Identify which cell holds the provided text, then report its [X, Y] central coordinate. 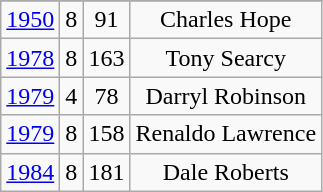
1978 [30, 58]
4 [72, 96]
78 [106, 96]
Darryl Robinson [226, 96]
181 [106, 172]
1984 [30, 172]
158 [106, 134]
Renaldo Lawrence [226, 134]
1950 [30, 20]
Tony Searcy [226, 58]
91 [106, 20]
Dale Roberts [226, 172]
Charles Hope [226, 20]
163 [106, 58]
